Identify which cell holds the provided text, then report its (X, Y) central coordinate. 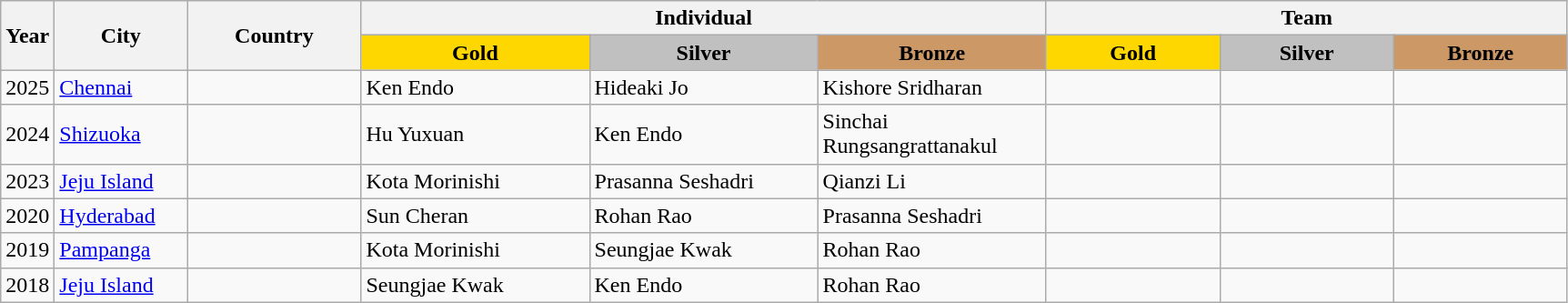
City (121, 35)
Country (275, 35)
Individual (704, 18)
2019 (27, 250)
Hyderabad (121, 216)
Year (27, 35)
Pampanga (121, 250)
2025 (27, 87)
Hideaki Jo (704, 87)
2018 (27, 285)
2024 (27, 135)
Sinchai Rungsangrattanakul (931, 135)
2020 (27, 216)
Hu Yuxuan (475, 135)
2023 (27, 181)
Sun Cheran (475, 216)
Shizuoka (121, 135)
Qianzi Li (931, 181)
Chennai (121, 87)
Kishore Sridharan (931, 87)
Team (1306, 18)
